Return the [X, Y] coordinate for the center point of the cell that contains the specified text.  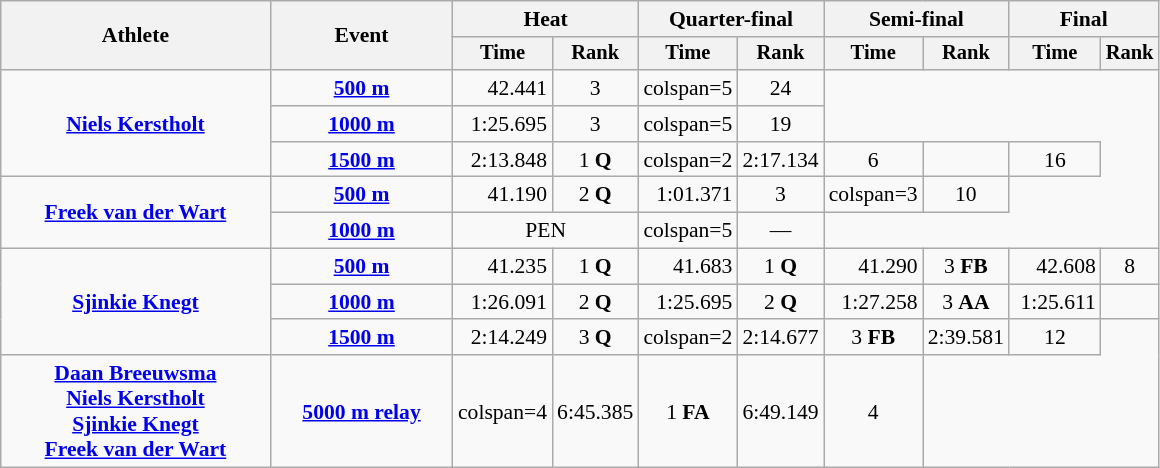
8 [1130, 267]
Freek van der Wart [136, 212]
1:01.371 [688, 195]
5000 m relay [362, 411]
2:14.249 [502, 338]
41.190 [502, 195]
PEN [546, 231]
42.441 [502, 88]
1:25.611 [1055, 302]
4 [874, 411]
Athlete [136, 36]
19 [780, 124]
Final [1084, 19]
Daan BreeuwsmaNiels KerstholtSjinkie KnegtFreek van der Wart [136, 411]
2:17.134 [780, 160]
12 [1055, 338]
6:49.149 [780, 411]
6 [874, 160]
10 [966, 195]
2:13.848 [502, 160]
colspan=3 [874, 195]
24 [780, 88]
41.290 [874, 267]
3 Q [595, 338]
Heat [546, 19]
1:27.258 [874, 302]
3 AA [966, 302]
colspan=4 [502, 411]
16 [1055, 160]
Semi-final [916, 19]
Quarter-final [730, 19]
2:39.581 [966, 338]
41.235 [502, 267]
42.608 [1055, 267]
1 FA [688, 411]
41.683 [688, 267]
2:14.677 [780, 338]
6:45.385 [595, 411]
— [780, 231]
Sjinkie Knegt [136, 302]
Event [362, 36]
1:26.091 [502, 302]
Niels Kerstholt [136, 124]
